Pinpoint the cell where the given text exists, returning its [x, y] midpoint coordinate. 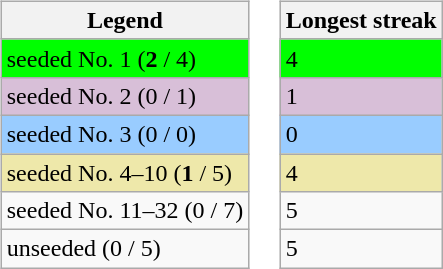
unseeded (0 / 5) [124, 249]
seeded No. 11–32 (0 / 7) [124, 211]
Legend [124, 20]
seeded No. 3 (0 / 0) [124, 134]
seeded No. 2 (0 / 1) [124, 96]
seeded No. 1 (2 / 4) [124, 58]
0 [361, 134]
Longest streak [361, 20]
seeded No. 4–10 (1 / 5) [124, 173]
1 [361, 96]
